Identify which cell holds the provided text, then report its (x, y) central coordinate. 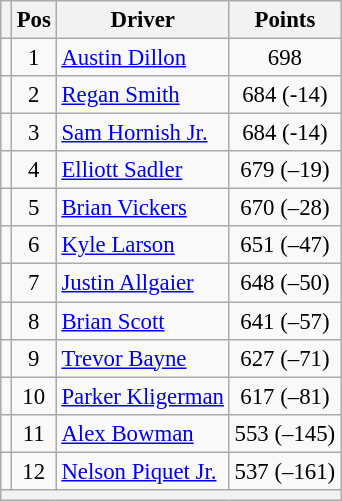
Brian Scott (142, 321)
641 (–57) (284, 321)
Justin Allgaier (142, 283)
698 (284, 58)
3 (34, 133)
8 (34, 321)
Elliott Sadler (142, 170)
627 (–71) (284, 358)
Austin Dillon (142, 58)
617 (–81) (284, 396)
5 (34, 208)
Alex Bowman (142, 433)
553 (–145) (284, 433)
Pos (34, 20)
679 (–19) (284, 170)
Parker Kligerman (142, 396)
Points (284, 20)
Sam Hornish Jr. (142, 133)
11 (34, 433)
Trevor Bayne (142, 358)
648 (–50) (284, 283)
651 (–47) (284, 245)
537 (–161) (284, 471)
12 (34, 471)
4 (34, 170)
Nelson Piquet Jr. (142, 471)
9 (34, 358)
10 (34, 396)
6 (34, 245)
7 (34, 283)
1 (34, 58)
2 (34, 95)
Driver (142, 20)
Brian Vickers (142, 208)
670 (–28) (284, 208)
Kyle Larson (142, 245)
Regan Smith (142, 95)
